Search for the cell housing the specified text and yield its (x, y) center coordinate. 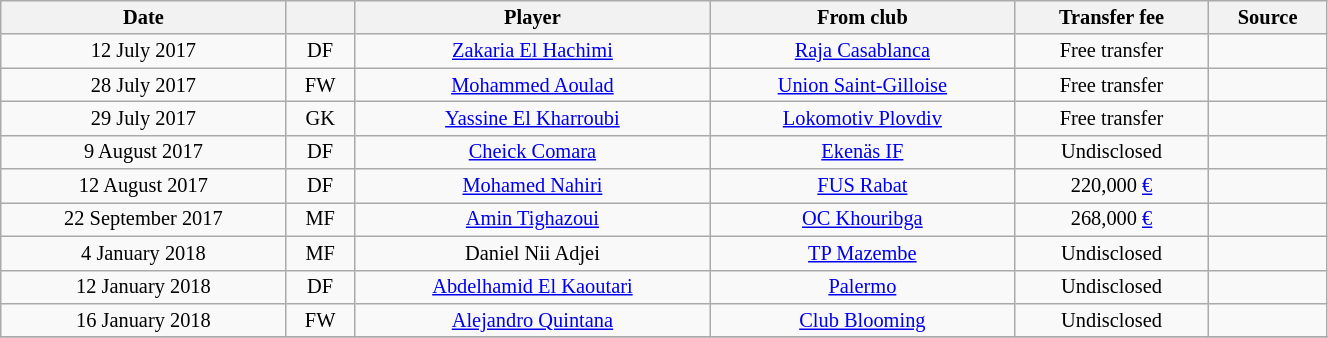
Date (144, 17)
12 July 2017 (144, 51)
Abdelhamid El Kaoutari (532, 287)
Amin Tighazoui (532, 219)
Yassine El Kharroubi (532, 118)
Mohamed Nahiri (532, 186)
Player (532, 17)
Club Blooming (863, 320)
Palermo (863, 287)
4 January 2018 (144, 253)
Union Saint-Gilloise (863, 85)
FUS Rabat (863, 186)
12 January 2018 (144, 287)
Alejandro Quintana (532, 320)
29 July 2017 (144, 118)
16 January 2018 (144, 320)
TP Mazembe (863, 253)
Lokomotiv Plovdiv (863, 118)
12 August 2017 (144, 186)
GK (320, 118)
Mohammed Aoulad (532, 85)
268,000 € (1112, 219)
Source (1268, 17)
Zakaria El Hachimi (532, 51)
Transfer fee (1112, 17)
From club (863, 17)
Ekenäs IF (863, 152)
OC Khouribga (863, 219)
28 July 2017 (144, 85)
Cheick Comara (532, 152)
Raja Casablanca (863, 51)
Daniel Nii Adjei (532, 253)
22 September 2017 (144, 219)
220,000 € (1112, 186)
9 August 2017 (144, 152)
